Scan for the cell matching the given text and deliver its [X, Y] coordinate at center. 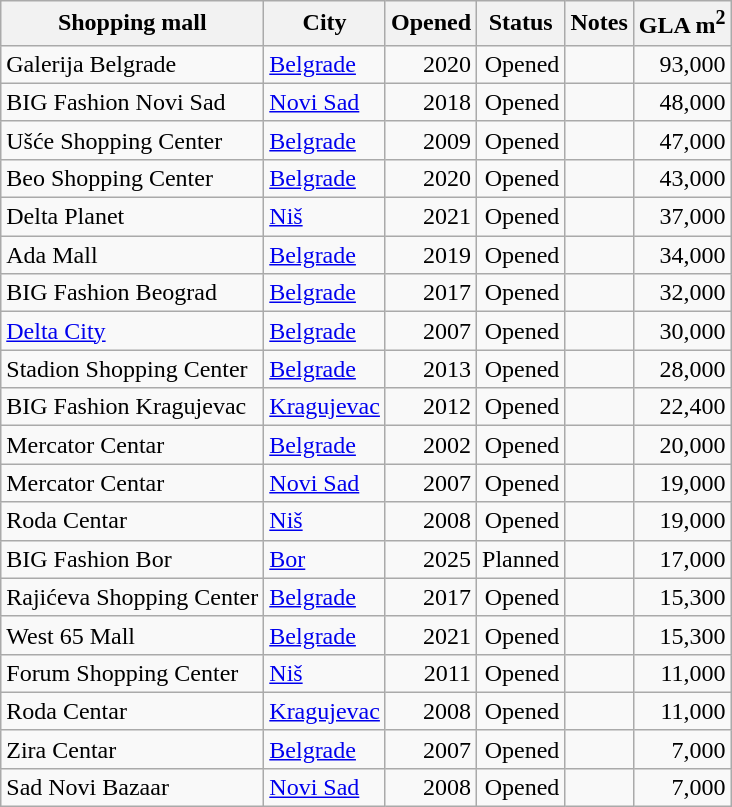
GLA m2 [682, 24]
28,000 [682, 369]
Stadion Shopping Center [132, 369]
Forum Shopping Center [132, 673]
20,000 [682, 445]
Rajićeva Shopping Center [132, 597]
32,000 [682, 293]
2025 [430, 559]
2018 [430, 102]
City [325, 24]
Shopping mall [132, 24]
Ušće Shopping Center [132, 140]
48,000 [682, 102]
Beo Shopping Center [132, 178]
43,000 [682, 178]
Sad Novi Bazaar [132, 787]
Delta Planet [132, 217]
2002 [430, 445]
34,000 [682, 255]
Ada Mall [132, 255]
BIG Fashion Novi Sad [132, 102]
Zira Centar [132, 749]
Bor [325, 559]
West 65 Mall [132, 635]
2011 [430, 673]
BIG Fashion Bor [132, 559]
BIG Fashion Kragujevac [132, 407]
2013 [430, 369]
17,000 [682, 559]
Planned [521, 559]
Notes [599, 24]
2019 [430, 255]
2012 [430, 407]
30,000 [682, 331]
2009 [430, 140]
Status [521, 24]
Delta City [132, 331]
37,000 [682, 217]
BIG Fashion Beograd [132, 293]
Galerija Belgrade [132, 64]
22,400 [682, 407]
47,000 [682, 140]
93,000 [682, 64]
